Capture the cell that displays the provided text and extract its (X, Y) central coordinate. 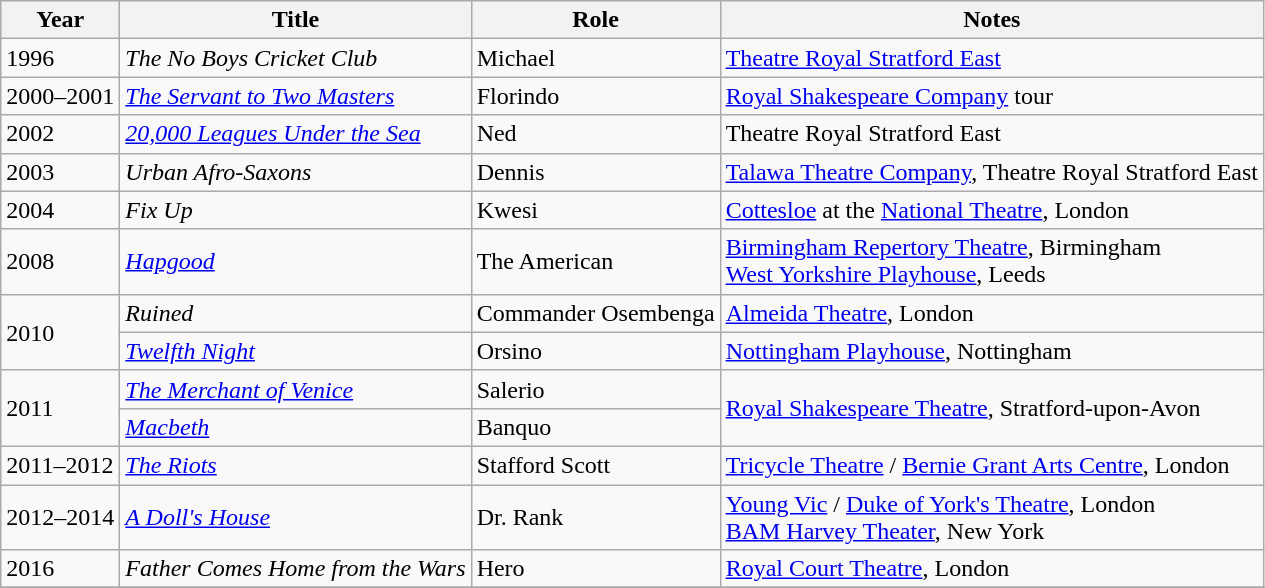
Orsino (596, 351)
Florindo (596, 96)
Cottesloe at the National Theatre, London (992, 210)
The No Boys Cricket Club (296, 58)
Young Vic / Duke of York's Theatre, LondonBAM Harvey Theater, New York (992, 516)
Fix Up (296, 210)
Royal Shakespeare Company tour (992, 96)
Commander Osembenga (596, 313)
Tricycle Theatre / Bernie Grant Arts Centre, London (992, 465)
Michael (596, 58)
Twelfth Night (296, 351)
The Riots (296, 465)
1996 (60, 58)
Dennis (596, 172)
2010 (60, 332)
Role (596, 20)
Ned (596, 134)
20,000 Leagues Under the Sea (296, 134)
Macbeth (296, 427)
2011–2012 (60, 465)
2012–2014 (60, 516)
Talawa Theatre Company, Theatre Royal Stratford East (992, 172)
Urban Afro-Saxons (296, 172)
Stafford Scott (596, 465)
The Merchant of Venice (296, 389)
Almeida Theatre, London (992, 313)
Ruined (296, 313)
Kwesi (596, 210)
Banquo (596, 427)
Hapgood (296, 262)
2004 (60, 210)
2002 (60, 134)
Royal Shakespeare Theatre, Stratford-upon-Avon (992, 408)
2000–2001 (60, 96)
Title (296, 20)
Notes (992, 20)
2011 (60, 408)
Nottingham Playhouse, Nottingham (992, 351)
Dr. Rank (596, 516)
A Doll's House (296, 516)
Year (60, 20)
Father Comes Home from the Wars (296, 569)
2016 (60, 569)
Birmingham Repertory Theatre, BirminghamWest Yorkshire Playhouse, Leeds (992, 262)
Salerio (596, 389)
The American (596, 262)
Hero (596, 569)
2003 (60, 172)
Royal Court Theatre, London (992, 569)
The Servant to Two Masters (296, 96)
2008 (60, 262)
